Search for the cell housing the specified text and yield its (X, Y) center coordinate. 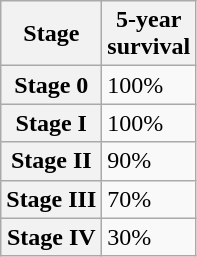
Stage 0 (52, 85)
5-yearsurvival (149, 34)
Stage II (52, 161)
Stage I (52, 123)
30% (149, 237)
70% (149, 199)
Stage III (52, 199)
Stage IV (52, 237)
90% (149, 161)
Stage (52, 34)
